Identify which cell holds the provided text, then report its [X, Y] central coordinate. 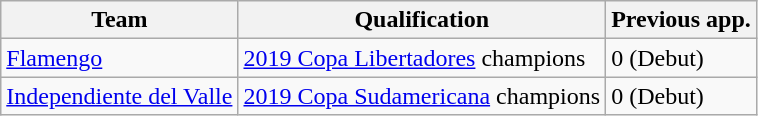
Flamengo [120, 58]
Team [120, 20]
Independiente del Valle [120, 96]
Qualification [422, 20]
Previous app. [682, 20]
2019 Copa Libertadores champions [422, 58]
2019 Copa Sudamericana champions [422, 96]
